Locate the cell with the specified text and output its (x, y) center coordinate. 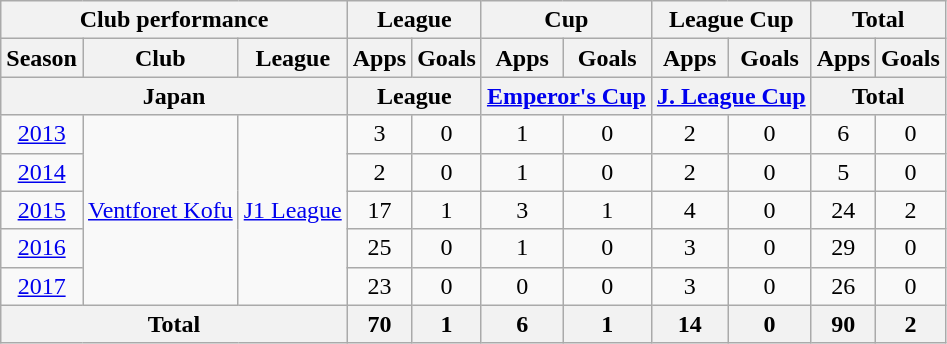
Club (160, 58)
2014 (42, 172)
5 (843, 172)
League Cup (731, 20)
24 (843, 210)
29 (843, 248)
14 (690, 324)
Japan (174, 96)
2017 (42, 286)
Emperor's Cup (566, 96)
Ventforet Kofu (160, 210)
26 (843, 286)
Season (42, 58)
25 (379, 248)
23 (379, 286)
J. League Cup (731, 96)
Club performance (174, 20)
90 (843, 324)
2015 (42, 210)
2013 (42, 134)
Cup (566, 20)
J1 League (292, 210)
17 (379, 210)
4 (690, 210)
70 (379, 324)
2016 (42, 248)
